Pinpoint the cell where the given text exists, returning its [x, y] midpoint coordinate. 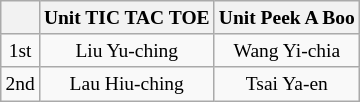
Lau Hiu-ching [126, 84]
Liu Yu-ching [126, 50]
Unit TIC TAC TOE [126, 18]
Tsai Ya-en [286, 84]
2nd [20, 84]
1st [20, 50]
Wang Yi-chia [286, 50]
Unit Peek A Boo [286, 18]
